For the text-containing cell, return its midpoint in [x, y] coordinate format. 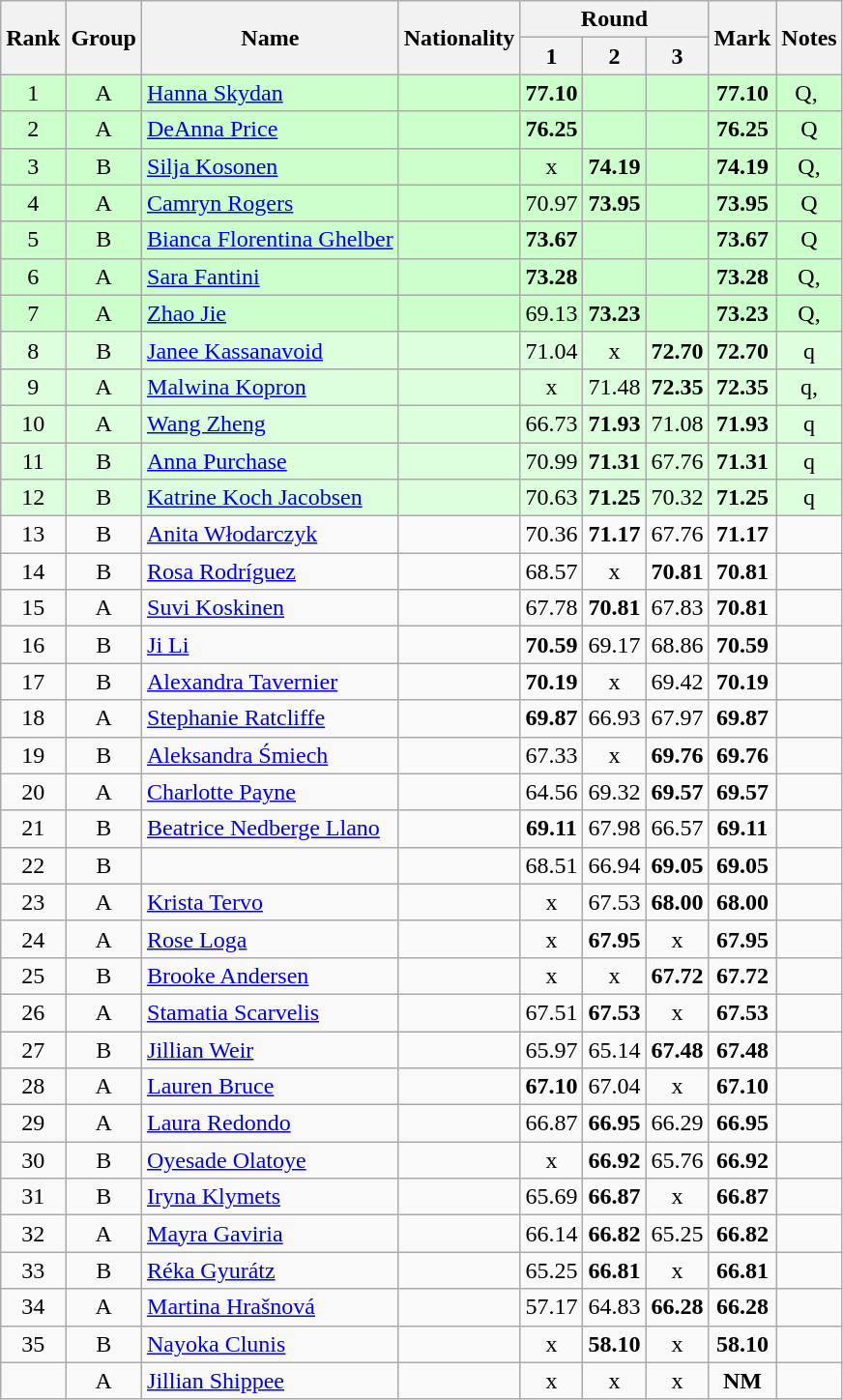
64.56 [551, 792]
70.97 [551, 203]
66.73 [551, 423]
Ji Li [271, 645]
Rose Loga [271, 939]
7 [33, 313]
26 [33, 1012]
Round [615, 19]
67.97 [677, 718]
69.17 [615, 645]
68.51 [551, 865]
65.69 [551, 1197]
30 [33, 1160]
19 [33, 755]
67.98 [615, 829]
69.42 [677, 682]
9 [33, 387]
Silja Kosonen [271, 166]
Martina Hrašnová [271, 1307]
71.08 [677, 423]
Mark [742, 38]
Lauren Bruce [271, 1087]
66.94 [615, 865]
4 [33, 203]
8 [33, 350]
21 [33, 829]
10 [33, 423]
18 [33, 718]
Malwina Kopron [271, 387]
q, [809, 387]
Wang Zheng [271, 423]
25 [33, 976]
69.32 [615, 792]
11 [33, 461]
Rosa Rodríguez [271, 571]
70.36 [551, 535]
NM [742, 1381]
67.51 [551, 1012]
66.29 [677, 1123]
71.04 [551, 350]
Jillian Weir [271, 1049]
70.32 [677, 498]
Name [271, 38]
Camryn Rogers [271, 203]
5 [33, 240]
Rank [33, 38]
Nayoka Clunis [271, 1344]
Nationality [459, 38]
Hanna Skydan [271, 93]
13 [33, 535]
28 [33, 1087]
Suvi Koskinen [271, 608]
17 [33, 682]
20 [33, 792]
Réka Gyurátz [271, 1270]
Mayra Gaviria [271, 1234]
27 [33, 1049]
Anita Włodarczyk [271, 535]
Janee Kassanavoid [271, 350]
64.83 [615, 1307]
67.78 [551, 608]
66.93 [615, 718]
57.17 [551, 1307]
Jillian Shippee [271, 1381]
14 [33, 571]
33 [33, 1270]
12 [33, 498]
Krista Tervo [271, 902]
67.04 [615, 1087]
Sara Fantini [271, 277]
Brooke Andersen [271, 976]
Katrine Koch Jacobsen [271, 498]
22 [33, 865]
29 [33, 1123]
Aleksandra Śmiech [271, 755]
Bianca Florentina Ghelber [271, 240]
68.86 [677, 645]
70.99 [551, 461]
35 [33, 1344]
24 [33, 939]
66.14 [551, 1234]
Anna Purchase [271, 461]
67.83 [677, 608]
Laura Redondo [271, 1123]
31 [33, 1197]
Charlotte Payne [271, 792]
6 [33, 277]
68.57 [551, 571]
65.76 [677, 1160]
Oyesade Olatoye [271, 1160]
DeAnna Price [271, 130]
Notes [809, 38]
Alexandra Tavernier [271, 682]
Iryna Klymets [271, 1197]
32 [33, 1234]
Stephanie Ratcliffe [271, 718]
16 [33, 645]
23 [33, 902]
Stamatia Scarvelis [271, 1012]
Beatrice Nedberge Llano [271, 829]
66.57 [677, 829]
15 [33, 608]
69.13 [551, 313]
Zhao Jie [271, 313]
Group [104, 38]
34 [33, 1307]
65.97 [551, 1049]
71.48 [615, 387]
70.63 [551, 498]
65.14 [615, 1049]
67.33 [551, 755]
